Capture the cell that displays the provided text and extract its (X, Y) central coordinate. 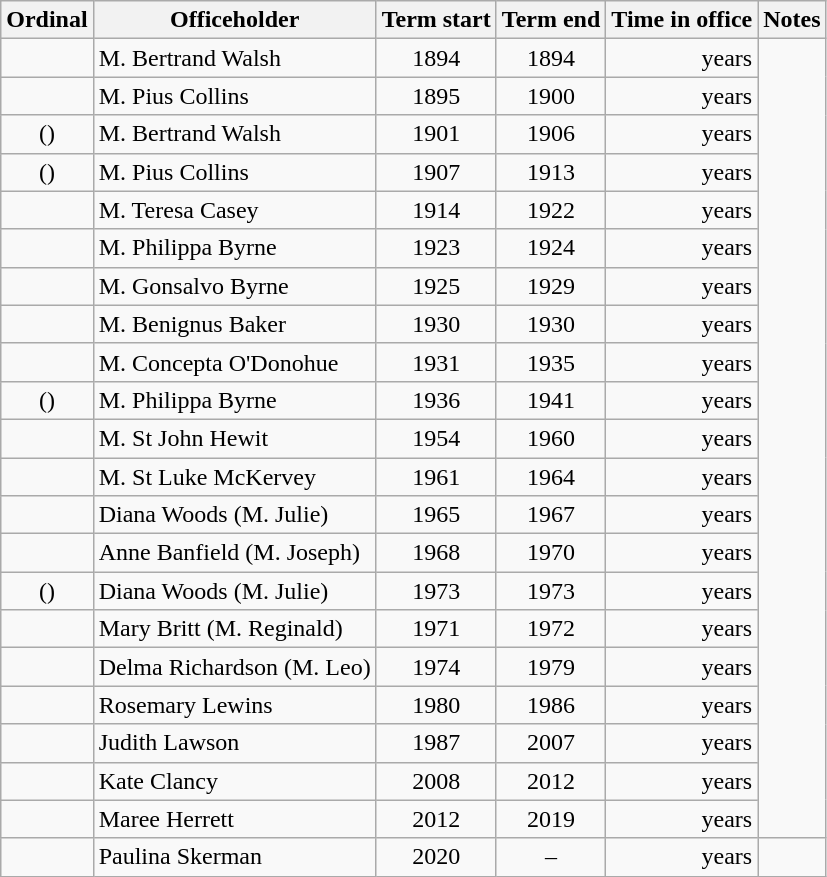
1941 (551, 400)
1974 (436, 667)
1967 (551, 515)
2007 (551, 743)
1979 (551, 667)
1924 (551, 248)
1931 (436, 362)
1922 (551, 210)
1968 (436, 553)
1987 (436, 743)
Mary Britt (M. Reginald) (234, 629)
1914 (436, 210)
1907 (436, 172)
1986 (551, 705)
1929 (551, 286)
Kate Clancy (234, 781)
1901 (436, 134)
1923 (436, 248)
1970 (551, 553)
1971 (436, 629)
1900 (551, 96)
1895 (436, 96)
1936 (436, 400)
M. Concepta O'Donohue (234, 362)
Ordinal (47, 20)
Term start (436, 20)
Term end (551, 20)
2019 (551, 819)
Delma Richardson (M. Leo) (234, 667)
Judith Lawson (234, 743)
2008 (436, 781)
1960 (551, 438)
1965 (436, 515)
M. St Luke McKervey (234, 477)
2020 (436, 857)
1935 (551, 362)
1913 (551, 172)
M. Benignus Baker (234, 324)
M. Gonsalvo Byrne (234, 286)
1961 (436, 477)
1925 (436, 286)
Maree Herrett (234, 819)
1964 (551, 477)
Officeholder (234, 20)
M. St John Hewit (234, 438)
1980 (436, 705)
Notes (792, 20)
– (551, 857)
Time in office (682, 20)
Rosemary Lewins (234, 705)
Anne Banfield (M. Joseph) (234, 553)
1972 (551, 629)
1954 (436, 438)
Paulina Skerman (234, 857)
1906 (551, 134)
M. Teresa Casey (234, 210)
